Detect which cell encompasses the target text, then output its (X, Y) center coordinate. 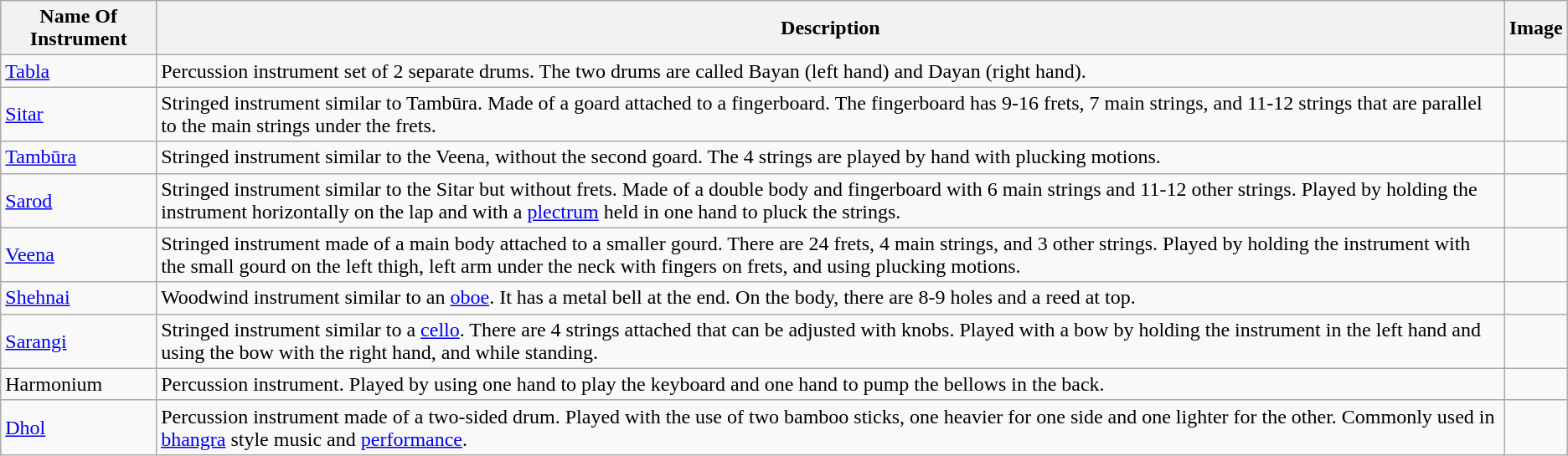
Description (831, 28)
Stringed instrument similar to the Veena, without the second goard. The 4 strings are played by hand with plucking motions. (831, 157)
Percussion instrument. Played by using one hand to play the keyboard and one hand to pump the bellows in the back. (831, 384)
Dhol (79, 427)
Harmonium (79, 384)
Name Of Instrument (79, 28)
Shehnai (79, 298)
Sitar (79, 114)
Image (1536, 28)
Sarangi (79, 341)
Sarod (79, 201)
Tabla (79, 71)
Woodwind instrument similar to an oboe. It has a metal bell at the end. On the body, there are 8-9 holes and a reed at top. (831, 298)
Veena (79, 254)
Percussion instrument set of 2 separate drums. The two drums are called Bayan (left hand) and Dayan (right hand). (831, 71)
Tambūra (79, 157)
